Determine the (X, Y) coordinate at the center of the cell enclosing the given text.  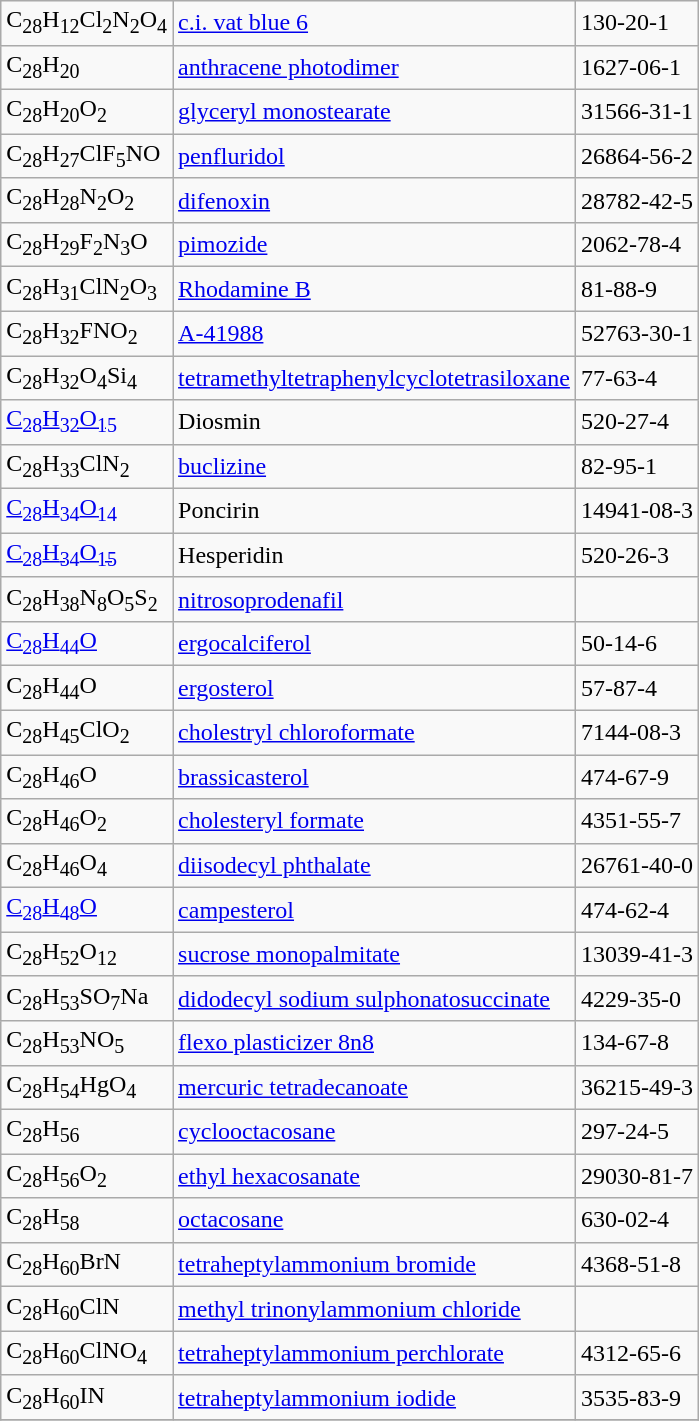
C28H53SO7Na (87, 998)
C28H12Cl2N2O4 (87, 23)
57-87-4 (636, 688)
campesterol (374, 910)
difenoxin (374, 200)
didodecyl sodium sulphonatosuccinate (374, 998)
sucrose monopalmitate (374, 954)
mercuric tetradecanoate (374, 1087)
4229-35-0 (636, 998)
C28H34O15 (87, 555)
3535-83-9 (636, 1397)
630-02-4 (636, 1220)
7144-08-3 (636, 732)
C28H20 (87, 67)
14941-08-3 (636, 511)
4351-55-7 (636, 821)
buclizine (374, 466)
520-26-3 (636, 555)
tetramethyltetraphenylcyclotetrasiloxane (374, 378)
474-62-4 (636, 910)
glyceryl monostearate (374, 111)
C28H45ClO2 (87, 732)
methyl trinonylammonium chloride (374, 1309)
cholestryl chloroformate (374, 732)
134-67-8 (636, 1043)
nitrosoprodenafil (374, 599)
13039-41-3 (636, 954)
520-27-4 (636, 422)
C28H48O (87, 910)
4312-65-6 (636, 1353)
4368-51-8 (636, 1264)
C28H58 (87, 1220)
C28H46O4 (87, 865)
penfluridol (374, 156)
C28H32FNO2 (87, 333)
C28H46O (87, 777)
77-63-4 (636, 378)
C28H27ClF5NO (87, 156)
Rhodamine B (374, 289)
29030-81-7 (636, 1176)
C28H56O2 (87, 1176)
C28H53NO5 (87, 1043)
474-67-9 (636, 777)
36215-49-3 (636, 1087)
31566-31-1 (636, 111)
1627-06-1 (636, 67)
C28H31ClN2O3 (87, 289)
brassicasterol (374, 777)
A-41988 (374, 333)
cholesteryl formate (374, 821)
C28H60ClNO4 (87, 1353)
C28H29F2N3O (87, 244)
ergosterol (374, 688)
c.i. vat blue 6 (374, 23)
130-20-1 (636, 23)
C28H60ClN (87, 1309)
C28H38N8O5S2 (87, 599)
50-14-6 (636, 644)
octacosane (374, 1220)
cyclooctacosane (374, 1131)
tetraheptylammonium bromide (374, 1264)
C28H20O2 (87, 111)
C28H54HgO4 (87, 1087)
anthracene photodimer (374, 67)
C28H33ClN2 (87, 466)
C28H34O14 (87, 511)
diisodecyl phthalate (374, 865)
tetraheptylammonium perchlorate (374, 1353)
82-95-1 (636, 466)
Hesperidin (374, 555)
C28H60BrN (87, 1264)
26864-56-2 (636, 156)
C28H32O15 (87, 422)
tetraheptylammonium iodide (374, 1397)
C28H56 (87, 1131)
Diosmin (374, 422)
flexo plasticizer 8n8 (374, 1043)
C28H32O4Si4 (87, 378)
297-24-5 (636, 1131)
81-88-9 (636, 289)
C28H60IN (87, 1397)
ergocalciferol (374, 644)
52763-30-1 (636, 333)
C28H52O12 (87, 954)
26761-40-0 (636, 865)
ethyl hexacosanate (374, 1176)
2062-78-4 (636, 244)
Poncirin (374, 511)
28782-42-5 (636, 200)
C28H28N2O2 (87, 200)
pimozide (374, 244)
C28H46O2 (87, 821)
